Determine the (x, y) coordinate at the center of the cell enclosing the given text.  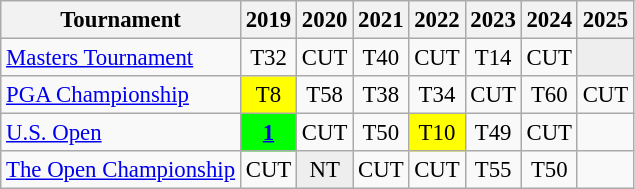
T40 (381, 58)
T55 (493, 170)
The Open Championship (121, 170)
2023 (493, 20)
NT (325, 170)
T60 (549, 95)
1 (268, 133)
2020 (325, 20)
T32 (268, 58)
T14 (493, 58)
2019 (268, 20)
T49 (493, 133)
T38 (381, 95)
2024 (549, 20)
2022 (437, 20)
T10 (437, 133)
PGA Championship (121, 95)
T58 (325, 95)
Masters Tournament (121, 58)
2021 (381, 20)
T34 (437, 95)
U.S. Open (121, 133)
Tournament (121, 20)
2025 (605, 20)
T8 (268, 95)
